Provide the (X, Y) coordinate of the cell's center where the given text is located.  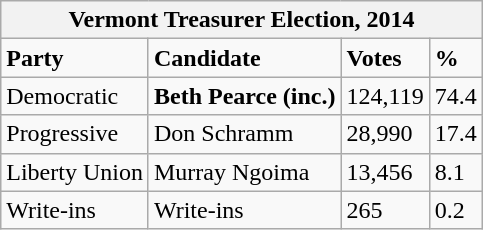
74.4 (456, 96)
Murray Ngoima (244, 172)
265 (385, 210)
Beth Pearce (inc.) (244, 96)
13,456 (385, 172)
8.1 (456, 172)
% (456, 58)
Votes (385, 58)
0.2 (456, 210)
Liberty Union (75, 172)
Party (75, 58)
Vermont Treasurer Election, 2014 (242, 20)
Candidate (244, 58)
Progressive (75, 134)
Don Schramm (244, 134)
124,119 (385, 96)
Democratic (75, 96)
17.4 (456, 134)
28,990 (385, 134)
